For the text-containing cell, return its midpoint in [X, Y] coordinate format. 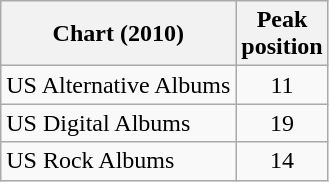
19 [282, 123]
US Digital Albums [118, 123]
14 [282, 161]
US Alternative Albums [118, 85]
Peakposition [282, 34]
Chart (2010) [118, 34]
US Rock Albums [118, 161]
11 [282, 85]
